Return [x, y] of the center of cell containing provided text 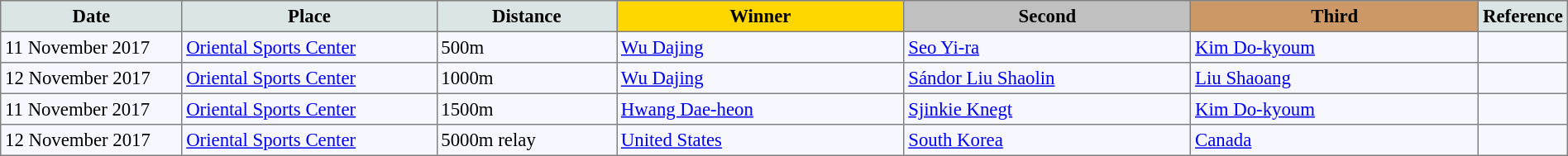
Distance [527, 17]
Reference [1523, 17]
Second [1047, 17]
Sjinkie Knegt [1047, 109]
500m [527, 47]
Canada [1335, 140]
Liu Shaoang [1335, 78]
1500m [527, 109]
South Korea [1047, 140]
5000m relay [527, 140]
Third [1335, 17]
United States [761, 140]
Sándor Liu Shaolin [1047, 78]
Seo Yi-ra [1047, 47]
1000m [527, 78]
Hwang Dae-heon [761, 109]
Winner [761, 17]
Place [309, 17]
Date [91, 17]
